Locate the cell with the specified text and output its [x, y] center coordinate. 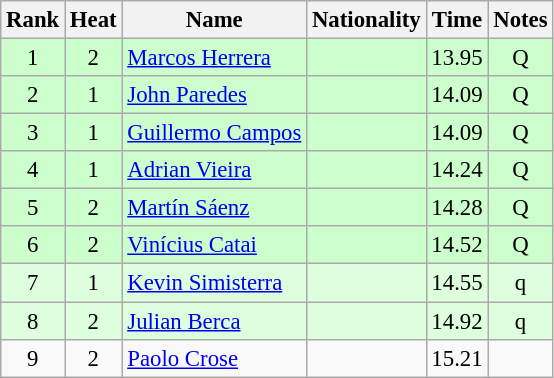
Name [214, 20]
4 [33, 170]
14.92 [457, 321]
Vinícius Catai [214, 245]
John Paredes [214, 95]
14.55 [457, 283]
5 [33, 208]
3 [33, 133]
Adrian Vieira [214, 170]
14.52 [457, 245]
14.24 [457, 170]
Kevin Simisterra [214, 283]
Notes [520, 20]
Heat [94, 20]
15.21 [457, 358]
Julian Berca [214, 321]
6 [33, 245]
13.95 [457, 58]
14.28 [457, 208]
Marcos Herrera [214, 58]
Guillermo Campos [214, 133]
7 [33, 283]
8 [33, 321]
Martín Sáenz [214, 208]
Nationality [366, 20]
Rank [33, 20]
9 [33, 358]
Time [457, 20]
Paolo Crose [214, 358]
